Locate the cell with the specified text and output its (x, y) center coordinate. 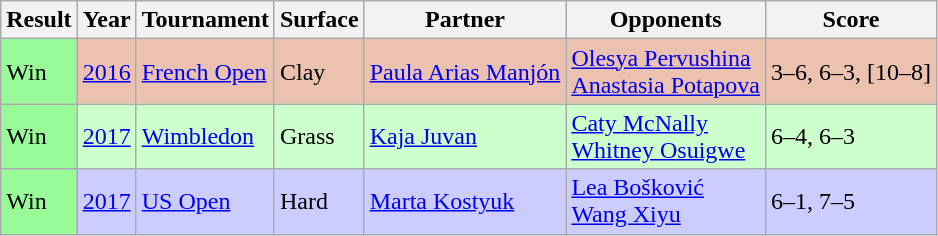
Surface (319, 20)
Clay (319, 72)
Wimbledon (205, 136)
Olesya Pervushina Anastasia Potapova (666, 72)
French Open (205, 72)
Caty McNally Whitney Osuigwe (666, 136)
Kaja Juvan (465, 136)
3–6, 6–3, [10–8] (852, 72)
Tournament (205, 20)
Partner (465, 20)
Year (106, 20)
Hard (319, 202)
6–1, 7–5 (852, 202)
Result (39, 20)
Score (852, 20)
6–4, 6–3 (852, 136)
Opponents (666, 20)
US Open (205, 202)
Paula Arias Manjón (465, 72)
2016 (106, 72)
Marta Kostyuk (465, 202)
Lea Bošković Wang Xiyu (666, 202)
Grass (319, 136)
